Return the [x, y] coordinate for the center point of the cell that contains the specified text.  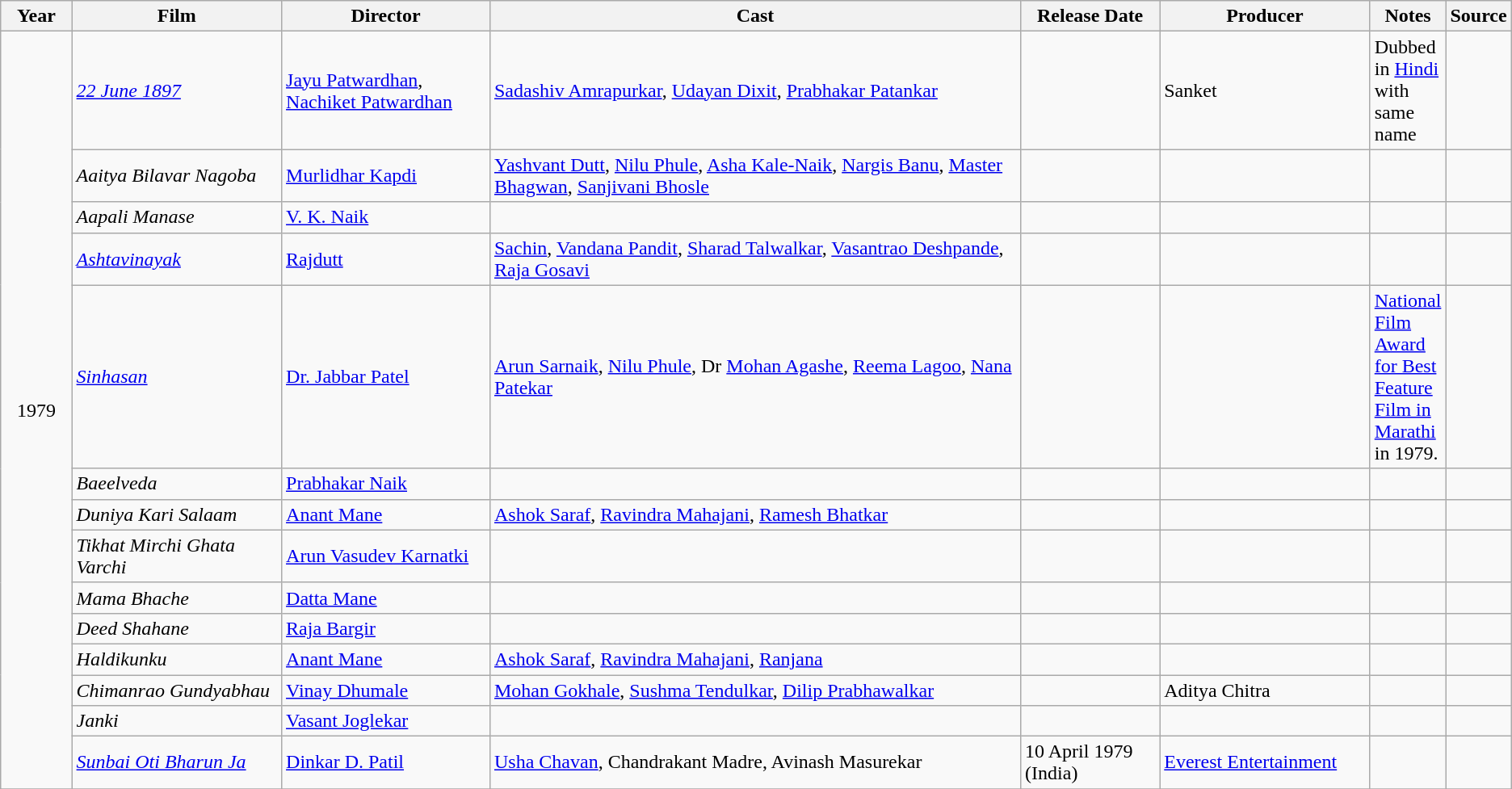
10 April 1979 (India) [1090, 762]
Everest Entertainment [1265, 762]
Janki [176, 721]
Dr. Jabbar Patel [386, 376]
Sinhasan [176, 376]
Sunbai Oti Bharun Ja [176, 762]
Aditya Chitra [1265, 690]
Release Date [1090, 16]
Chimanrao Gundyabhau [176, 690]
Arun Sarnaik, Nilu Phule, Dr Mohan Agashe, Reema Lagoo, Nana Patekar [754, 376]
Sanket [1265, 90]
Deed Shahane [176, 628]
Datta Mane [386, 598]
Usha Chavan, Chandrakant Madre, Avinash Masurekar [754, 762]
Tikhat Mirchi Ghata Varchi [176, 556]
Jayu Patwardhan, Nachiket Patwardhan [386, 90]
Dinkar D. Patil [386, 762]
Film [176, 16]
22 June 1897 [176, 90]
Producer [1265, 16]
National Film Award for Best Feature Film in Marathi in 1979. [1408, 376]
Ashtavinayak [176, 258]
Baeelveda [176, 484]
Year [36, 16]
Aaitya Bilavar Nagoba [176, 176]
Rajdutt [386, 258]
Ashok Saraf, Ravindra Mahajani, Ramesh Bhatkar [754, 514]
Director [386, 16]
Mohan Gokhale, Sushma Tendulkar, Dilip Prabhawalkar [754, 690]
Duniya Kari Salaam [176, 514]
Mama Bhache [176, 598]
Sachin, Vandana Pandit, Sharad Talwalkar, Vasantrao Deshpande, Raja Gosavi [754, 258]
Cast [754, 16]
Haldikunku [176, 659]
Ashok Saraf, Ravindra Mahajani, Ranjana [754, 659]
Aapali Manase [176, 217]
Notes [1408, 16]
Arun Vasudev Karnatki [386, 556]
Sadashiv Amrapurkar, Udayan Dixit, Prabhakar Patankar [754, 90]
Dubbed in Hindi with same name [1408, 90]
Prabhakar Naik [386, 484]
Murlidhar Kapdi [386, 176]
V. K. Naik [386, 217]
Raja Bargir [386, 628]
Vinay Dhumale [386, 690]
1979 [36, 410]
Source [1478, 16]
Vasant Joglekar [386, 721]
Yashvant Dutt, Nilu Phule, Asha Kale-Naik, Nargis Banu, Master Bhagwan, Sanjivani Bhosle [754, 176]
